From the cell containing the given text, extract its center point as (x, y) coordinate. 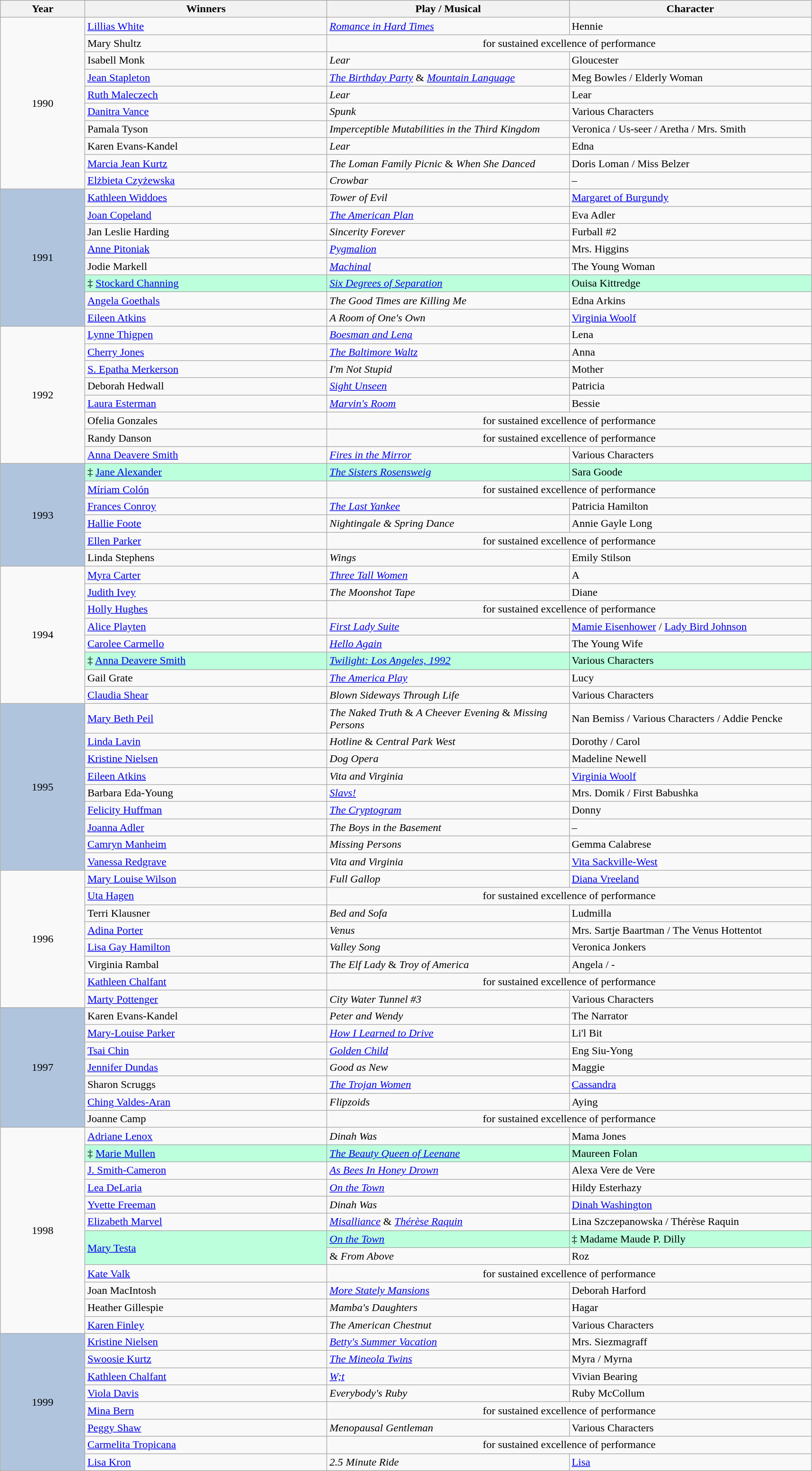
Betty's Summer Vacation (448, 1342)
Mrs. Sartje Baartman / The Venus Hottentot (690, 930)
1998 (43, 1230)
Imperceptible Mutabilities in the Third Kingdom (448, 129)
Alice Playten (205, 626)
I'm Not Stupid (448, 369)
The Young Woman (690, 266)
Good as New (448, 1068)
‡ Marie Mullen (205, 1153)
Venus (448, 930)
The Good Times are Killing Me (448, 301)
Twilight: Los Angeles, 1992 (448, 661)
Joanne Camp (205, 1119)
Isabell Monk (205, 60)
Eng Siu-Yong (690, 1051)
Ruby McCollum (690, 1393)
Uta Hagen (205, 896)
Lynne Thigpen (205, 335)
The Boys in the Basement (448, 827)
Sara Goode (690, 472)
Mamba's Daughters (448, 1307)
Hildy Esterhazy (690, 1188)
Mrs. Domik / First Babushka (690, 793)
Mary Beth Peil (205, 718)
City Water Tunnel #3 (448, 999)
Pamala Tyson (205, 129)
Laura Esterman (205, 403)
Carolee Carmello (205, 644)
Joanna Adler (205, 827)
Cherry Jones (205, 352)
Camryn Manheim (205, 845)
Deborah Hedwall (205, 386)
‡ Anna Deavere Smith (205, 661)
Lucy (690, 678)
Tsai Chin (205, 1051)
Claudia Shear (205, 695)
Slavs! (448, 793)
The Moonshot Tape (448, 592)
The Beauty Queen of Leenane (448, 1153)
Vanessa Redgrave (205, 862)
The Narrator (690, 1016)
Fires in the Mirror (448, 455)
Mrs. Siezmagraff (690, 1342)
Frances Conroy (205, 507)
Karen Finley (205, 1325)
Spunk (448, 112)
The Young Wife (690, 644)
Golden Child (448, 1051)
Romance in Hard Times (448, 26)
Ludmilla (690, 913)
Everybody's Ruby (448, 1393)
Annie Gayle Long (690, 524)
Peter and Wendy (448, 1016)
Maureen Folan (690, 1153)
1991 (43, 257)
Lisa Gay Hamilton (205, 947)
Pygmalion (448, 249)
Jan Leslie Harding (205, 232)
Wings (448, 558)
Viola Davis (205, 1393)
Mary-Louise Parker (205, 1033)
The Elf Lady & Troy of America (448, 964)
The Last Yankee (448, 507)
The American Plan (448, 215)
Anne Pitoniak (205, 249)
The Trojan Women (448, 1085)
Lillias White (205, 26)
1997 (43, 1067)
Machinal (448, 266)
Gloucester (690, 60)
Lena (690, 335)
Ellen Parker (205, 541)
Patricia Hamilton (690, 507)
Li'l Bit (690, 1033)
Mrs. Higgins (690, 249)
Six Degrees of Separation (448, 283)
Anna Deavere Smith (205, 455)
1990 (43, 104)
Jennifer Dundas (205, 1068)
Kate Valk (205, 1273)
How I Learned to Drive (448, 1033)
Linda Lavin (205, 741)
Angela / - (690, 964)
Lina Szczepanowska / Thérèse Raquin (690, 1222)
A Room of One's Own (448, 318)
Madeline Newell (690, 758)
Ofelia Gonzales (205, 420)
Gemma Calabrese (690, 845)
Flipzoids (448, 1102)
Margaret of Burgundy (690, 197)
Doris Loman / Miss Belzer (690, 163)
Barbara Eda-Young (205, 793)
Kathleen Widdoes (205, 197)
Hotline & Central Park West (448, 741)
‡ Jane Alexander (205, 472)
S. Epatha Merkerson (205, 369)
The American Chestnut (448, 1325)
The America Play (448, 678)
The Sisters Rosensweig (448, 472)
Danitra Vance (205, 112)
Judith Ivey (205, 592)
1995 (43, 787)
Emily Stilson (690, 558)
Donny (690, 810)
Veronica Jonkers (690, 947)
Mother (690, 369)
Angela Goethals (205, 301)
Edna (690, 146)
As Bees In Honey Drown (448, 1170)
Sight Unseen (448, 386)
More Stately Mansions (448, 1290)
Meg Bowles / Elderly Woman (690, 78)
Heather Gillespie (205, 1307)
Gail Grate (205, 678)
The Loman Family Picnic & When She Danced (448, 163)
Menopausal Gentleman (448, 1428)
Ouisa Kittredge (690, 283)
‡ Stockard Channing (205, 283)
Ching Valdes-Aran (205, 1102)
J. Smith-Cameron (205, 1170)
Misalliance & Thérèse Raquin (448, 1222)
Crowbar (448, 180)
Nightingale & Spring Dance (448, 524)
Alexa Vere de Vere (690, 1170)
& From Above (448, 1256)
Marvin's Room (448, 403)
Full Gallop (448, 879)
Anna (690, 352)
Mina Bern (205, 1411)
Nan Bemiss / Various Characters / Addie Pencke (690, 718)
Ruth Maleczech (205, 95)
Blown Sideways Through Life (448, 695)
A (690, 575)
Lisa Kron (205, 1462)
Cassandra (690, 1085)
Mamie Eisenhower / Lady Bird Johnson (690, 626)
Dorothy / Carol (690, 741)
1999 (43, 1402)
Marty Pottenger (205, 999)
Adina Porter (205, 930)
First Lady Suite (448, 626)
Hagar (690, 1307)
Mary Shultz (205, 43)
Myra / Myrna (690, 1359)
Patricia (690, 386)
The Naked Truth & A Cheever Evening & Missing Persons (448, 718)
‡ Madame Maude P. Dilly (690, 1239)
Holly Hughes (205, 609)
Mama Jones (690, 1136)
Furball #2 (690, 232)
Lea DeLaria (205, 1188)
1996 (43, 939)
Hennie (690, 26)
Roz (690, 1256)
Peggy Shaw (205, 1428)
Virginia Rambal (205, 964)
Maggie (690, 1068)
The Baltimore Waltz (448, 352)
Randy Danson (205, 438)
Elizabeth Marvel (205, 1222)
Diana Vreeland (690, 879)
Vita Sackville-West (690, 862)
Sharon Scruggs (205, 1085)
Joan MacIntosh (205, 1290)
Tower of Evil (448, 197)
Linda Stephens (205, 558)
Year (43, 9)
Adriane Lenox (205, 1136)
Jean Stapleton (205, 78)
Veronica / Us-seer / Aretha / Mrs. Smith (690, 129)
Aying (690, 1102)
W;t (448, 1376)
Lisa (690, 1462)
Deborah Harford (690, 1290)
Boesman and Lena (448, 335)
Elżbieta Czyżewska (205, 180)
Edna Arkins (690, 301)
The Birthday Party & Mountain Language (448, 78)
Joan Copeland (205, 215)
Terri Klausner (205, 913)
Diane (690, 592)
Míriam Colón (205, 489)
1994 (43, 635)
Bessie (690, 403)
Three Tall Women (448, 575)
Mary Testa (205, 1247)
Missing Persons (448, 845)
1992 (43, 395)
Swoosie Kurtz (205, 1359)
Hallie Foote (205, 524)
Jodie Markell (205, 266)
Sincerity Forever (448, 232)
Yvette Freeman (205, 1205)
Vivian Bearing (690, 1376)
Dog Opera (448, 758)
Character (690, 9)
Hello Again (448, 644)
Felicity Huffman (205, 810)
Marcia Jean Kurtz (205, 163)
The Mineola Twins (448, 1359)
Valley Song (448, 947)
2.5 Minute Ride (448, 1462)
Winners (205, 9)
1993 (43, 515)
Play / Musical (448, 9)
Carmelita Tropicana (205, 1445)
Bed and Sofa (448, 913)
Eva Adler (690, 215)
Myra Carter (205, 575)
Mary Louise Wilson (205, 879)
The Cryptogram (448, 810)
Dinah Washington (690, 1205)
